Identify which cell holds the provided text, then report its (x, y) central coordinate. 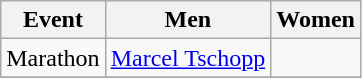
Marathon (53, 58)
Event (53, 20)
Women (316, 20)
Marcel Tschopp (188, 58)
Men (188, 20)
